Return [x, y] of the center of cell containing provided text 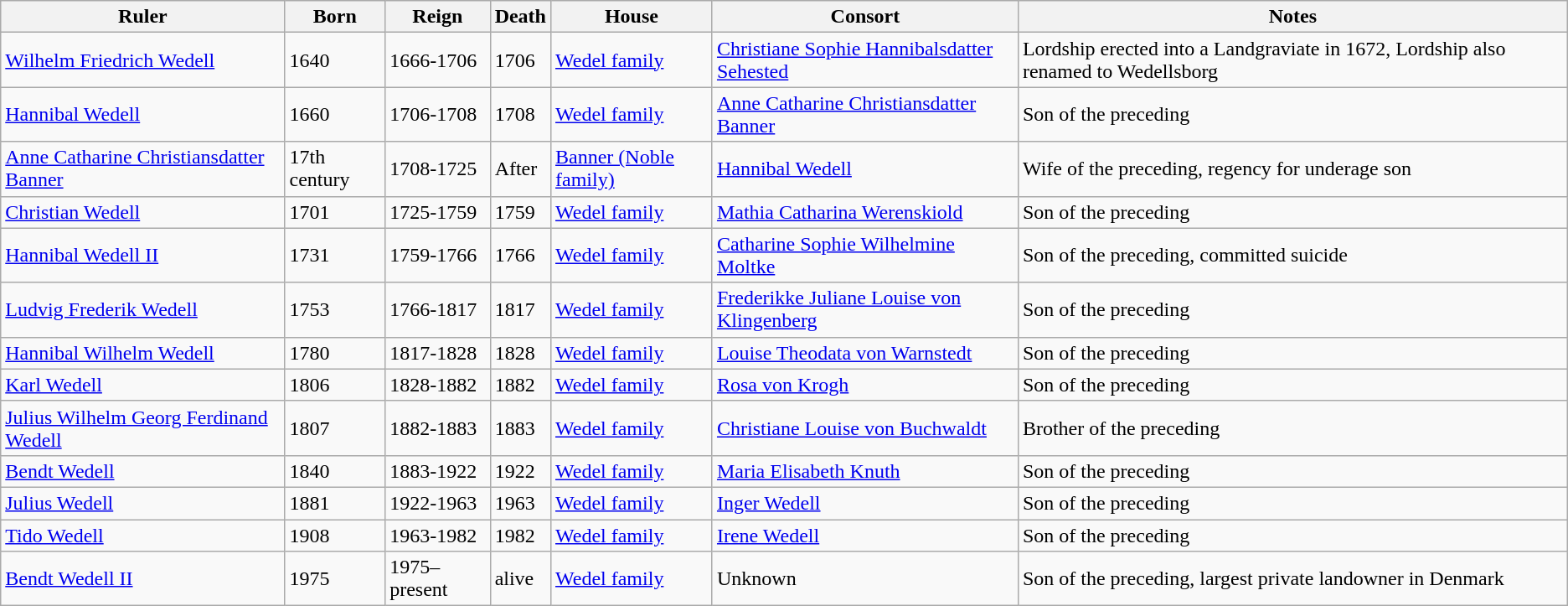
1708 [520, 114]
alive [520, 578]
After [520, 169]
1817-1828 [437, 353]
Julius Wilhelm Georg Ferdinand Wedell [142, 427]
1666-1706 [437, 60]
1975–present [437, 578]
Reign [437, 17]
1701 [335, 212]
Son of the preceding, committed suicide [1292, 255]
Ludvig Frederik Wedell [142, 310]
Death [520, 17]
1828-1882 [437, 385]
Brother of the preceding [1292, 427]
1759 [520, 212]
1766-1817 [437, 310]
Rosa von Krogh [864, 385]
Born [335, 17]
Hannibal Wedell II [142, 255]
1725-1759 [437, 212]
1883-1922 [437, 471]
Lordship erected into a Landgraviate in 1672, Lordship also renamed to Wedellsborg [1292, 60]
Wife of the preceding, regency for underage son [1292, 169]
Maria Elisabeth Knuth [864, 471]
Hannibal Wilhelm Wedell [142, 353]
1922-1963 [437, 503]
Notes [1292, 17]
Christiane Louise von Buchwaldt [864, 427]
1881 [335, 503]
House [632, 17]
Mathia Catharina Werenskiold [864, 212]
1982 [520, 536]
1660 [335, 114]
Inger Wedell [864, 503]
Frederikke Juliane Louise von Klingenberg [864, 310]
Julius Wedell [142, 503]
Consort [864, 17]
Son of the preceding, largest private landowner in Denmark [1292, 578]
1817 [520, 310]
Irene Wedell [864, 536]
1908 [335, 536]
Unknown [864, 578]
1708-1725 [437, 169]
1753 [335, 310]
1706 [520, 60]
Bendt Wedell II [142, 578]
1807 [335, 427]
1706-1708 [437, 114]
Karl Wedell [142, 385]
1731 [335, 255]
Tido Wedell [142, 536]
1883 [520, 427]
1759-1766 [437, 255]
Christiane Sophie Hannibalsdatter Sehested [864, 60]
Catharine Sophie Wilhelmine Moltke [864, 255]
Wilhelm Friedrich Wedell [142, 60]
1975 [335, 578]
1963-1982 [437, 536]
1640 [335, 60]
Christian Wedell [142, 212]
1828 [520, 353]
Louise Theodata von Warnstedt [864, 353]
Ruler [142, 17]
1766 [520, 255]
Banner (Noble family) [632, 169]
1806 [335, 385]
1780 [335, 353]
17th century [335, 169]
1922 [520, 471]
1882 [520, 385]
1882-1883 [437, 427]
1840 [335, 471]
1963 [520, 503]
Bendt Wedell [142, 471]
